Capture the cell that displays the provided text and extract its (X, Y) central coordinate. 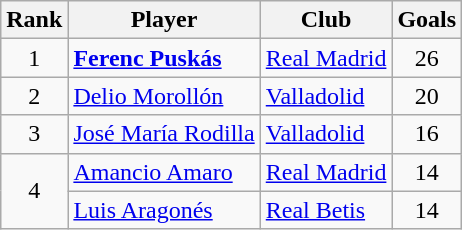
Ferenc Puskás (164, 58)
26 (427, 58)
Real Betis (326, 210)
4 (34, 191)
1 (34, 58)
16 (427, 134)
20 (427, 96)
Rank (34, 20)
Player (164, 20)
Club (326, 20)
3 (34, 134)
2 (34, 96)
Delio Morollón (164, 96)
Luis Aragonés (164, 210)
José María Rodilla (164, 134)
Goals (427, 20)
Amancio Amaro (164, 172)
